Return (x, y) of the center of cell containing provided text 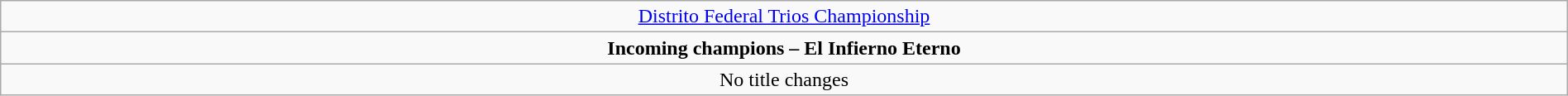
Distrito Federal Trios Championship (784, 17)
No title changes (784, 79)
Incoming champions – El Infierno Eterno (784, 48)
